Search for the cell housing the specified text and yield its [x, y] center coordinate. 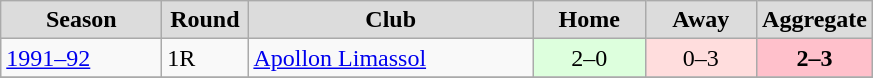
Home [589, 20]
1991–92 [82, 58]
2–3 [815, 58]
Club [391, 20]
1R [205, 58]
Round [205, 20]
Away [701, 20]
Season [82, 20]
2–0 [589, 58]
Aggregate [815, 20]
Apollon Limassol [391, 58]
0–3 [701, 58]
